Output the (x, y) coordinate of the center of the cell containing the given text.  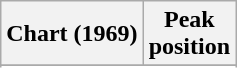
Chart (1969) (72, 34)
Peakposition (189, 34)
